Return the (X, Y) coordinate for the center point of the cell that contains the specified text.  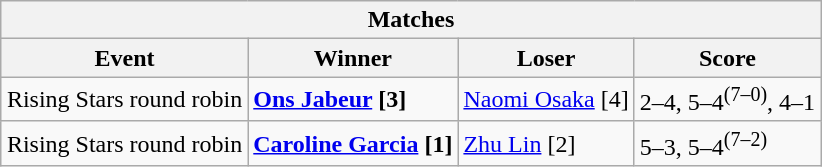
Score (727, 58)
Loser (546, 58)
Caroline Garcia [1] (353, 144)
Zhu Lin [2] (546, 144)
Event (124, 58)
Naomi Osaka [4] (546, 100)
Winner (353, 58)
5–3, 5–4(7–2) (727, 144)
Ons Jabeur [3] (353, 100)
2–4, 5–4(7–0), 4–1 (727, 100)
Matches (410, 20)
